From the cell containing the given text, extract its center point as [X, Y] coordinate. 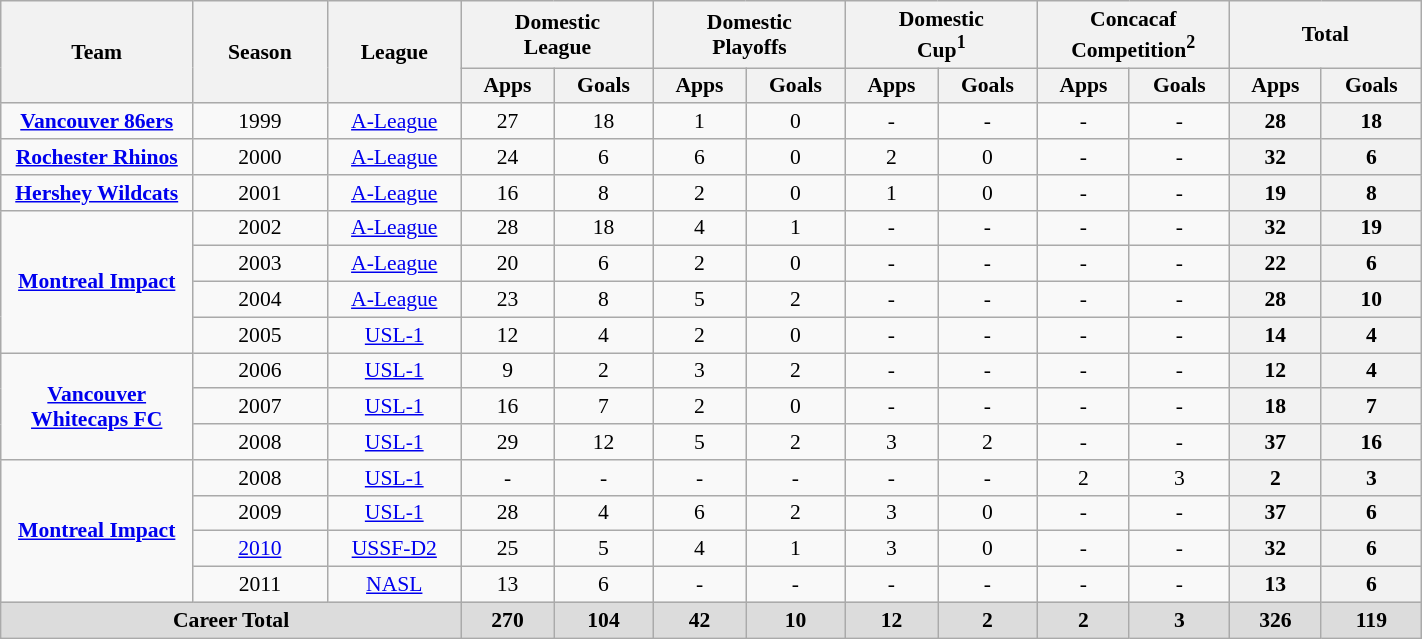
2011 [260, 585]
Vancouver Whitecaps FC [97, 406]
Season [260, 52]
23 [507, 300]
2007 [260, 407]
25 [507, 549]
2010 [260, 549]
1999 [260, 122]
League [394, 52]
104 [604, 620]
USSF-D2 [394, 549]
119 [1371, 620]
2006 [260, 371]
2003 [260, 264]
2001 [260, 193]
22 [1275, 264]
9 [507, 371]
20 [507, 264]
270 [507, 620]
2002 [260, 228]
Hershey Wildcats [97, 193]
DomesticPlayoffs [749, 34]
DomesticCup1 [941, 34]
2005 [260, 335]
24 [507, 157]
Vancouver 86ers [97, 122]
2009 [260, 513]
DomesticLeague [557, 34]
Career Total [232, 620]
2000 [260, 157]
Rochester Rhinos [97, 157]
Total [1325, 34]
326 [1275, 620]
Team [97, 52]
2004 [260, 300]
29 [507, 442]
14 [1275, 335]
27 [507, 122]
42 [699, 620]
NASL [394, 585]
ConcacafCompetition2 [1133, 34]
